Extract the [X, Y] coordinate from the center of the cell holding the provided text.  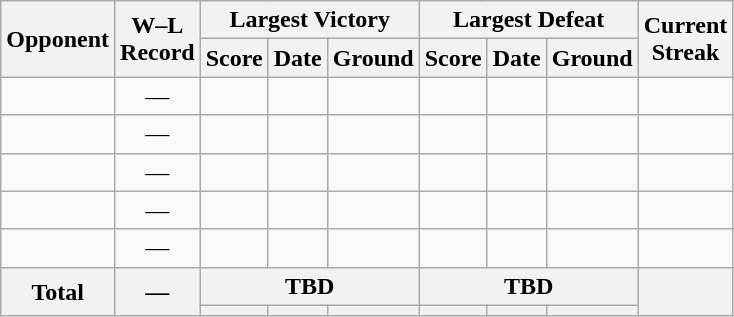
Total [58, 292]
Largest Victory [310, 20]
CurrentStreak [686, 39]
Opponent [58, 39]
Largest Defeat [528, 20]
W–LRecord [158, 39]
